Pinpoint the cell where the given text exists, returning its (X, Y) midpoint coordinate. 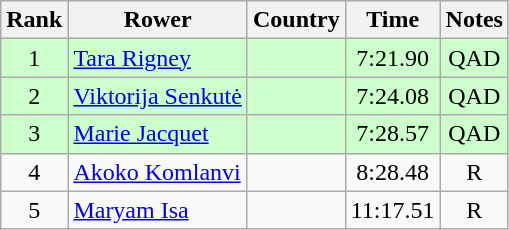
Rower (158, 20)
Country (296, 20)
Tara Rigney (158, 58)
Rank (34, 20)
7:28.57 (392, 134)
5 (34, 210)
3 (34, 134)
Time (392, 20)
Notes (474, 20)
Maryam Isa (158, 210)
2 (34, 96)
Viktorija Senkutė (158, 96)
1 (34, 58)
4 (34, 172)
8:28.48 (392, 172)
Akoko Komlanvi (158, 172)
Marie Jacquet (158, 134)
11:17.51 (392, 210)
7:24.08 (392, 96)
7:21.90 (392, 58)
